From the cell containing the given text, extract its center point as [x, y] coordinate. 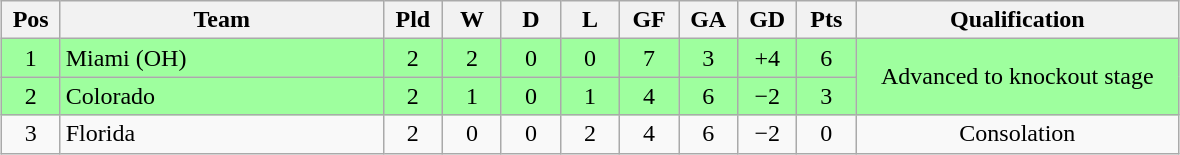
Pts [826, 20]
Miami (OH) [222, 58]
Pos [30, 20]
Advanced to knockout stage [1018, 77]
W [472, 20]
Consolation [1018, 134]
D [530, 20]
GA [708, 20]
Qualification [1018, 20]
+4 [768, 58]
Florida [222, 134]
7 [650, 58]
Pld [412, 20]
Colorado [222, 96]
Team [222, 20]
GD [768, 20]
L [590, 20]
GF [650, 20]
